Determine the (x, y) coordinate at the center of the cell enclosing the given text.  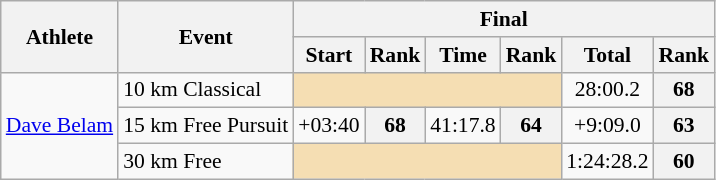
60 (684, 162)
+03:40 (328, 126)
Final (504, 19)
Dave Belam (60, 126)
Athlete (60, 36)
1:24:28.2 (607, 162)
Total (607, 55)
15 km Free Pursuit (206, 126)
Time (462, 55)
28:00.2 (607, 90)
Event (206, 36)
64 (532, 126)
41:17.8 (462, 126)
Start (328, 55)
30 km Free (206, 162)
10 km Classical (206, 90)
63 (684, 126)
+9:09.0 (607, 126)
